Determine the [x, y] coordinate at the center of the cell enclosing the given text.  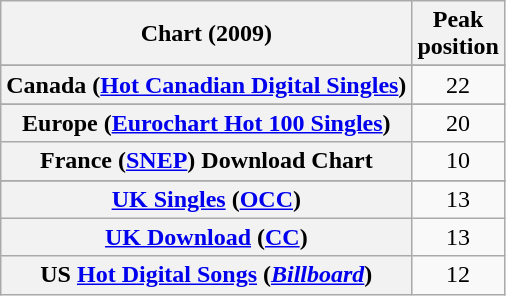
12 [458, 275]
US Hot Digital Songs (Billboard) [206, 275]
France (SNEP) Download Chart [206, 161]
Chart (2009) [206, 34]
Europe (Eurochart Hot 100 Singles) [206, 123]
UK Singles (OCC) [206, 199]
22 [458, 85]
UK Download (CC) [206, 237]
Canada (Hot Canadian Digital Singles) [206, 85]
10 [458, 161]
20 [458, 123]
Peakposition [458, 34]
